From the cell containing the given text, extract its center point as [x, y] coordinate. 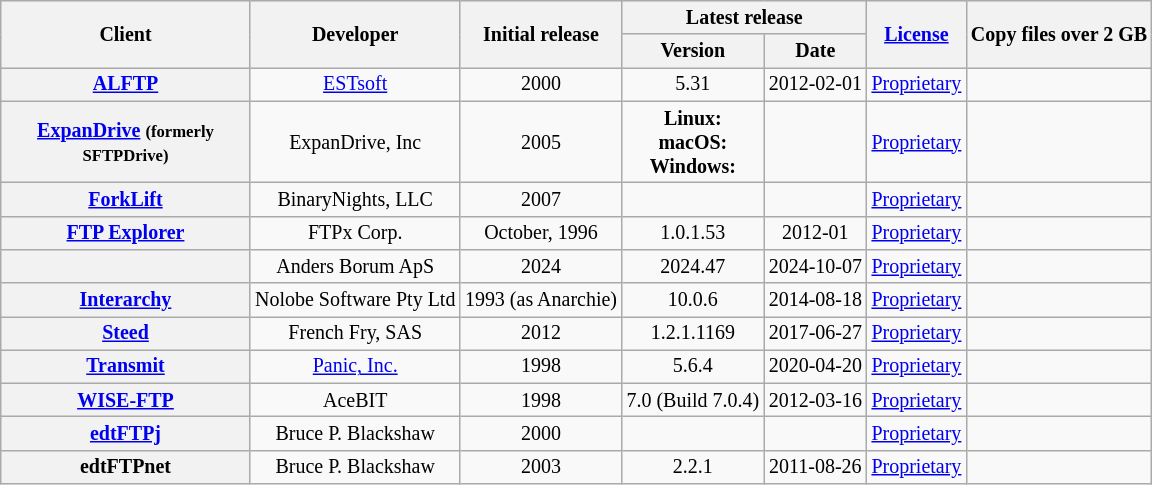
2005 [541, 142]
Nolobe Software Pty Ltd [355, 300]
FTP Explorer [126, 232]
BinaryNights, LLC [355, 200]
ExpanDrive (formerly SFTPDrive) [126, 142]
5.6.4 [693, 366]
Initial release [541, 34]
2020-04-20 [816, 366]
2011-08-26 [816, 468]
License [916, 34]
Developer [355, 34]
1993 (as Anarchie) [541, 300]
2012 [541, 334]
10.0.6 [693, 300]
Anders Borum ApS [355, 266]
2003 [541, 468]
Latest release [744, 18]
ESTsoft [355, 84]
Interarchy [126, 300]
2012-02-01 [816, 84]
WISE-FTP [126, 400]
Linux: macOS: Windows: [693, 142]
2012-03-16 [816, 400]
5.31 [693, 84]
Transmit [126, 366]
Version [693, 52]
2017-06-27 [816, 334]
2.2.1 [693, 468]
edtFTPj [126, 434]
1.2.1.1169 [693, 334]
1.0.1.53 [693, 232]
Client [126, 34]
2007 [541, 200]
Date [816, 52]
French Fry, SAS [355, 334]
Steed [126, 334]
Copy files over 2 GB [1059, 34]
7.0 (Build 7.0.4) [693, 400]
ALFTP [126, 84]
ForkLift [126, 200]
Panic, Inc. [355, 366]
FTPx Corp. [355, 232]
2012-01 [816, 232]
2024.47 [693, 266]
AceBIT [355, 400]
2014-08-18 [816, 300]
ExpanDrive, Inc [355, 142]
2024 [541, 266]
October, 1996 [541, 232]
2024-10-07 [816, 266]
edtFTPnet [126, 468]
